Return the (X, Y) coordinate for the center point of the cell that contains the specified text.  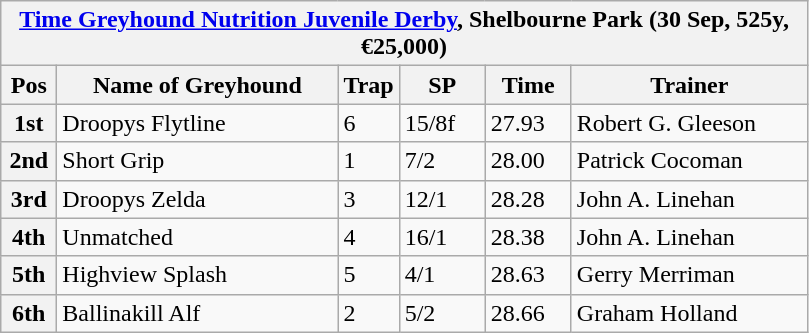
Robert G. Gleeson (689, 123)
27.93 (528, 123)
3 (368, 199)
7/2 (442, 161)
4 (368, 237)
1 (368, 161)
4th (29, 237)
Time (528, 85)
28.28 (528, 199)
Gerry Merriman (689, 275)
3rd (29, 199)
5/2 (442, 313)
Unmatched (198, 237)
Trainer (689, 85)
6th (29, 313)
Name of Greyhound (198, 85)
Patrick Cocoman (689, 161)
28.66 (528, 313)
6 (368, 123)
SP (442, 85)
5 (368, 275)
Droopys Zelda (198, 199)
16/1 (442, 237)
15/8f (442, 123)
Highview Splash (198, 275)
28.63 (528, 275)
Droopys Flytline (198, 123)
12/1 (442, 199)
28.00 (528, 161)
5th (29, 275)
2 (368, 313)
Trap (368, 85)
Ballinakill Alf (198, 313)
1st (29, 123)
28.38 (528, 237)
2nd (29, 161)
Time Greyhound Nutrition Juvenile Derby, Shelbourne Park (30 Sep, 525y, €25,000) (404, 34)
Graham Holland (689, 313)
4/1 (442, 275)
Pos (29, 85)
Short Grip (198, 161)
